Pinpoint the cell where the given text exists, returning its [X, Y] midpoint coordinate. 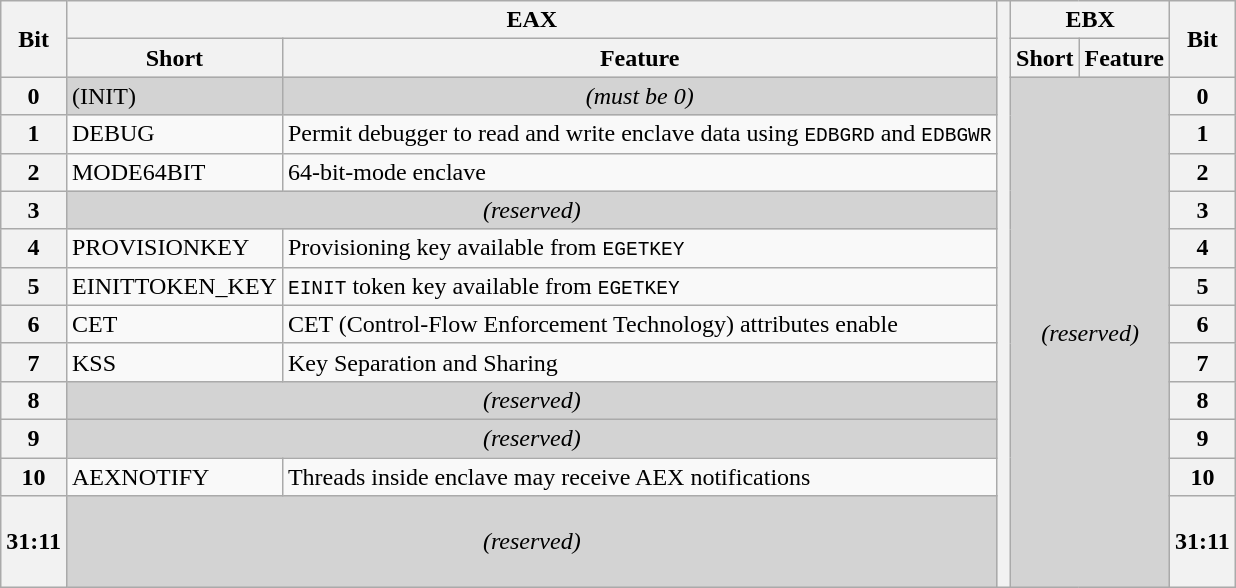
Permit debugger to read and write enclave data using EDBGRD and EDBGWR [640, 134]
EAX [532, 20]
CET [174, 324]
(INIT) [174, 96]
64-bit-mode enclave [640, 172]
PROVISIONKEY [174, 248]
EBX [1090, 20]
EINITTOKEN_KEY [174, 286]
CET (Control-Flow Enforcement Technology) attributes enable [640, 324]
MODE64BIT [174, 172]
Threads inside enclave may receive AEX notifications [640, 477]
DEBUG [174, 134]
Provisioning key available from EGETKEY [640, 248]
KSS [174, 362]
AEXNOTIFY [174, 477]
Key Separation and Sharing [640, 362]
EINIT token key available from EGETKEY [640, 286]
(must be 0) [640, 96]
